Provide the (X, Y) coordinate of the cell's center where the given text is located.  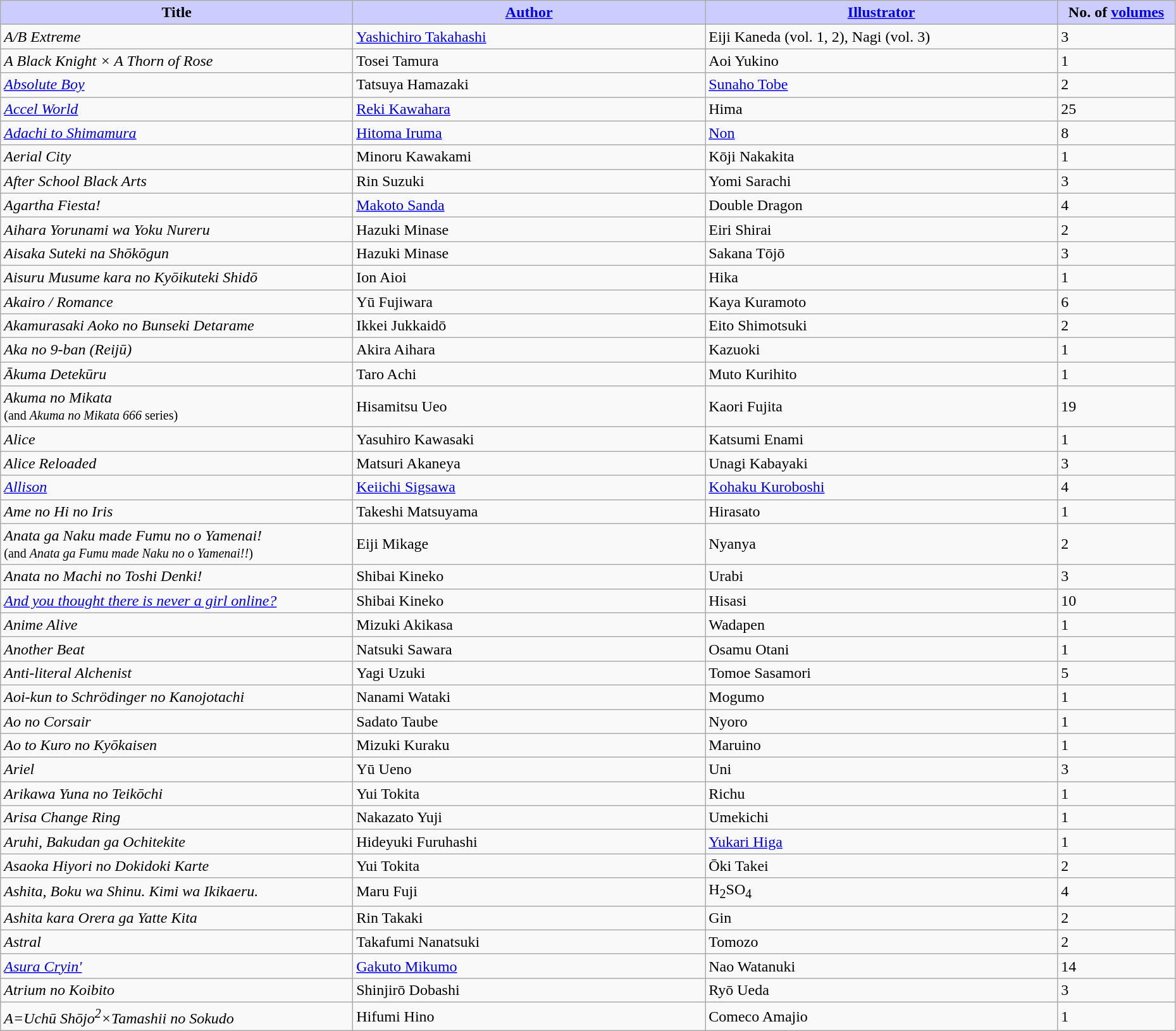
Tatsuya Hamazaki (529, 85)
Comeco Amajio (882, 1016)
Aisaka Suteki na Shōkōgun (177, 253)
Agartha Fiesta! (177, 205)
Eiji Mikage (529, 544)
Maru Fuji (529, 892)
Rin Takaki (529, 918)
Illustrator (882, 13)
Adachi to Shimamura (177, 133)
Ao no Corsair (177, 721)
Uni (882, 770)
Sadato Taube (529, 721)
Aka no 9-ban (Reijū) (177, 350)
Ryō Ueda (882, 990)
Arisa Change Ring (177, 818)
Akuma no Mikata(and Akuma no Mikata 666 series) (177, 406)
Ame no Hi no Iris (177, 511)
Kaya Kuramoto (882, 302)
Mizuki Akikasa (529, 625)
Kazuoki (882, 350)
Sakana Tōjō (882, 253)
Wadapen (882, 625)
Reki Kawahara (529, 109)
Yasuhiro Kawasaki (529, 439)
H2SO4 (882, 892)
Ashita kara Orera ga Yatte Kita (177, 918)
Title (177, 13)
Yukari Higa (882, 842)
Accel World (177, 109)
Mogumo (882, 697)
Nyoro (882, 721)
Anti-literal Alchenist (177, 673)
Akira Aihara (529, 350)
Ikkei Jukkaidō (529, 326)
Makoto Sanda (529, 205)
Nyanya (882, 544)
Hitoma Iruma (529, 133)
Taro Achi (529, 374)
Richu (882, 794)
Nakazato Yuji (529, 818)
Takafumi Nanatsuki (529, 942)
A Black Knight × A Thorn of Rose (177, 61)
Yagi Uzuki (529, 673)
Ion Aioi (529, 277)
Eiri Shirai (882, 229)
Urabi (882, 577)
Aerial City (177, 157)
Aoi-kun to Schrödinger no Kanojotachi (177, 697)
And you thought there is never a girl online? (177, 601)
Yū Ueno (529, 770)
Author (529, 13)
Aihara Yorunami wa Yoku Nureru (177, 229)
Allison (177, 487)
10 (1117, 601)
Hika (882, 277)
Hideyuki Furuhashi (529, 842)
Gakuto Mikumo (529, 966)
Mizuki Kuraku (529, 746)
Atrium no Koibito (177, 990)
Eito Shimotsuki (882, 326)
Ākuma Detekūru (177, 374)
Akamurasaki Aoko no Bunseki Detarame (177, 326)
Sunaho Tobe (882, 85)
Hifumi Hino (529, 1016)
Katsumi Enami (882, 439)
Astral (177, 942)
Non (882, 133)
Gin (882, 918)
Keiichi Sigsawa (529, 487)
Yū Fujiwara (529, 302)
Hisasi (882, 601)
19 (1117, 406)
No. of volumes (1117, 13)
Alice Reloaded (177, 463)
Aruhi, Bakudan ga Ochitekite (177, 842)
14 (1117, 966)
After School Black Arts (177, 181)
Aoi Yukino (882, 61)
Takeshi Matsuyama (529, 511)
Nanami Wataki (529, 697)
Anata ga Naku made Fumu no o Yamenai!(and Anata ga Fumu made Naku no o Yamenai!!) (177, 544)
Ariel (177, 770)
Yomi Sarachi (882, 181)
Asaoka Hiyori no Dokidoki Karte (177, 866)
Anime Alive (177, 625)
Kohaku Kuroboshi (882, 487)
Akairo / Romance (177, 302)
Ōki Takei (882, 866)
8 (1117, 133)
Absolute Boy (177, 85)
Ao to Kuro no Kyōkaisen (177, 746)
5 (1117, 673)
Tomozo (882, 942)
Hima (882, 109)
Hisamitsu Ueo (529, 406)
Natsuki Sawara (529, 649)
6 (1117, 302)
Another Beat (177, 649)
Osamu Otani (882, 649)
Alice (177, 439)
Tomoe Sasamori (882, 673)
Matsuri Akaneya (529, 463)
Kaori Fujita (882, 406)
Umekichi (882, 818)
Nao Watanuki (882, 966)
Rin Suzuki (529, 181)
25 (1117, 109)
Anata no Machi no Toshi Denki! (177, 577)
Kōji Nakakita (882, 157)
Arikawa Yuna no Teikōchi (177, 794)
Shinjirō Dobashi (529, 990)
Eiji Kaneda (vol. 1, 2), Nagi (vol. 3) (882, 37)
Ashita, Boku wa Shinu. Kimi wa Ikikaeru. (177, 892)
Tosei Tamura (529, 61)
Muto Kurihito (882, 374)
Asura Cryin' (177, 966)
Yashichiro Takahashi (529, 37)
Hirasato (882, 511)
A/B Extreme (177, 37)
Unagi Kabayaki (882, 463)
Maruino (882, 746)
A=Uchū Shōjo2×Tamashii no Sokudo (177, 1016)
Minoru Kawakami (529, 157)
Double Dragon (882, 205)
Aisuru Musume kara no Kyōikuteki Shidō (177, 277)
